Output the [X, Y] coordinate of the center of the cell containing the given text.  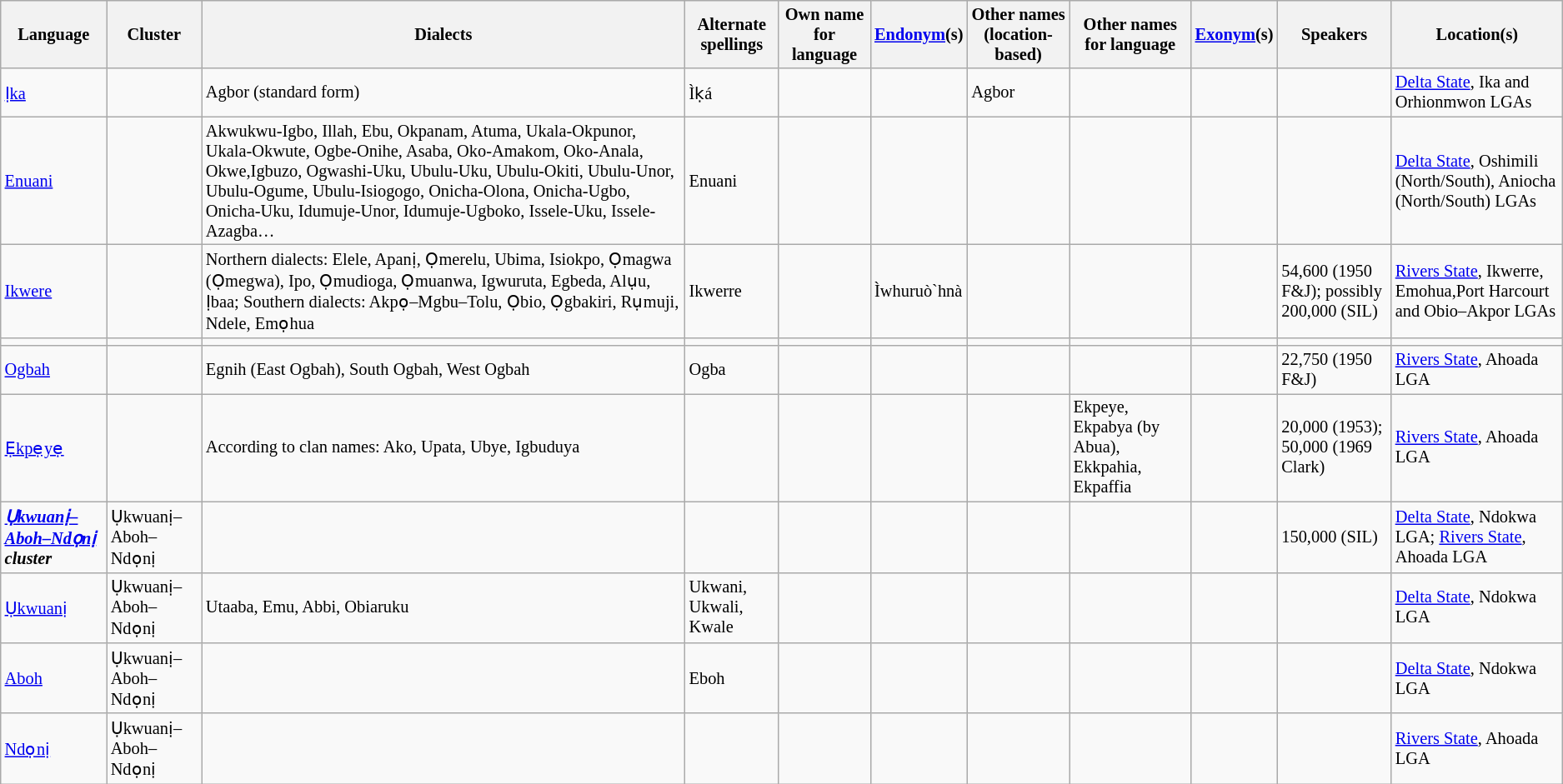
Agbor [1018, 92]
Ìwhuruò`hnà [919, 291]
Utaaba, Emu, Abbi, Obiaruku [443, 608]
Other names (location-based) [1018, 34]
Rivers State, Ikwerre, Emohua,Port Harcourt and Obio–Akpor LGAs [1477, 291]
Ìḳá [732, 92]
Eboh [732, 678]
Ụkwuanị–Aboh–Ndọnị cluster [53, 537]
Ụkwuanị [53, 608]
Ndọnị [53, 748]
Ogbah [53, 370]
Ogba [732, 370]
Delta State, Ika and Orhionmwon LGAs [1477, 92]
Ikwere [53, 291]
Speakers [1334, 34]
Egnih (East Ogbah), South Ogbah, West Ogbah [443, 370]
Alternate spellings [732, 34]
54,600 (1950 F&J); possibly 200,000 (SIL) [1334, 291]
Exonym(s) [1235, 34]
20,000 (1953); 50,000 (1969 Clark) [1334, 447]
Delta State, Ndokwa LGA; Rivers State, Ahoada LGA [1477, 537]
Ẹkpẹyẹ [53, 447]
Agbor (standard form) [443, 92]
Language [53, 34]
Own name for language [824, 34]
Aboh [53, 678]
According to clan names: Ako, Upata, Ubye, Igbuduya [443, 447]
Endonym(s) [919, 34]
Delta State, Oshimili (North/South), Aniocha (North/South) LGAs [1477, 181]
150,000 (SIL) [1334, 537]
Ịka [53, 92]
Dialects [443, 34]
Ikwerre [732, 291]
Other names for language [1130, 34]
Location(s) [1477, 34]
Cluster [154, 34]
22,750 (1950 F&J) [1334, 370]
Ekpeye, Ekpabya (by Abua), Ekkpahia, Ekpaffia [1130, 447]
Ukwani, Ukwali, Kwale [732, 608]
